Return the [X, Y] coordinate for the center point of the cell that contains the specified text.  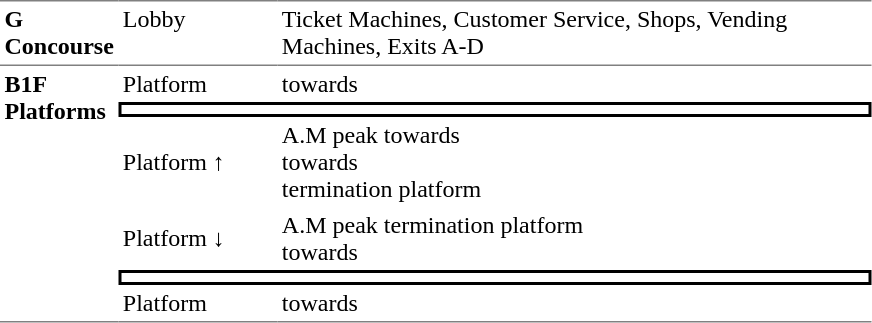
B1FPlatforms [59, 194]
A.M peak towards towards termination platform [574, 162]
Ticket Machines, Customer Service, Shops, Vending Machines, Exits A-D [574, 33]
Lobby [198, 33]
GConcourse [59, 33]
Platform ↑ [198, 162]
A.M peak termination platform towards [574, 238]
Platform ↓ [198, 238]
